For the text-containing cell, return its midpoint in (X, Y) coordinate format. 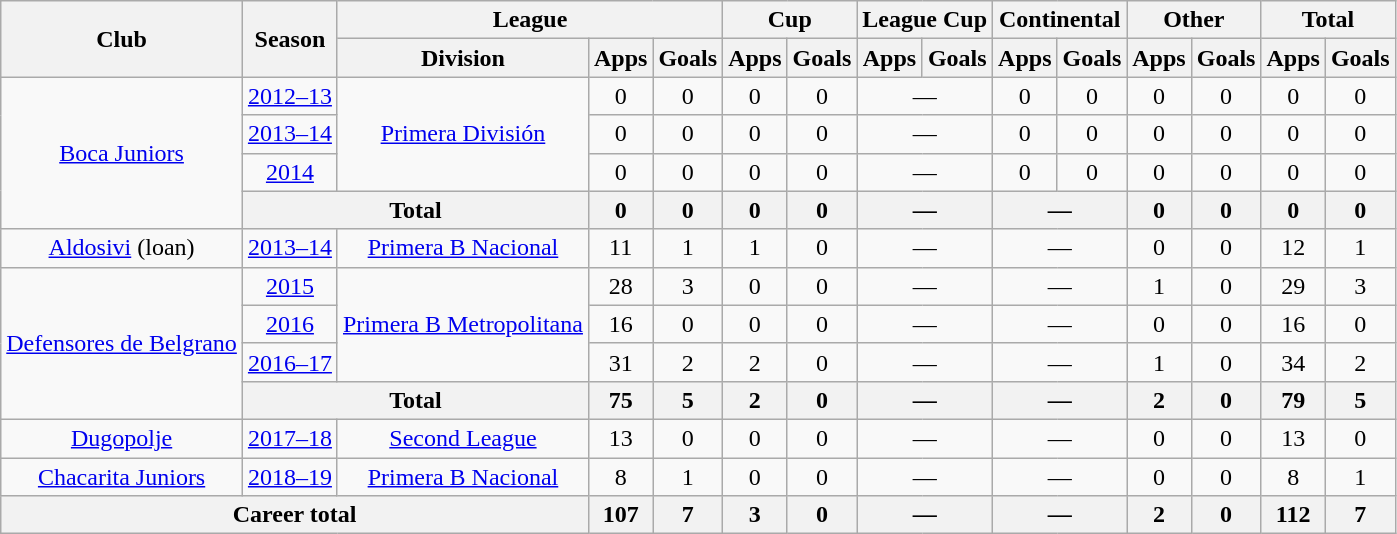
34 (1293, 362)
112 (1293, 515)
Aldosivi (loan) (122, 248)
Division (462, 58)
Defensores de Belgrano (122, 343)
Primera B Metropolitana (462, 324)
79 (1293, 400)
League (530, 20)
28 (620, 286)
2012–13 (290, 96)
Dugopolje (122, 438)
11 (620, 248)
Other (1194, 20)
Continental (1060, 20)
Club (122, 39)
Chacarita Juniors (122, 477)
2018–19 (290, 477)
29 (1293, 286)
League Cup (925, 20)
2016 (290, 324)
2017–18 (290, 438)
2014 (290, 172)
Second League (462, 438)
Boca Juniors (122, 153)
Cup (790, 20)
31 (620, 362)
2015 (290, 286)
12 (1293, 248)
75 (620, 400)
2016–17 (290, 362)
Career total (295, 515)
Primera División (462, 134)
Season (290, 39)
107 (620, 515)
